Search for the cell housing the specified text and yield its [x, y] center coordinate. 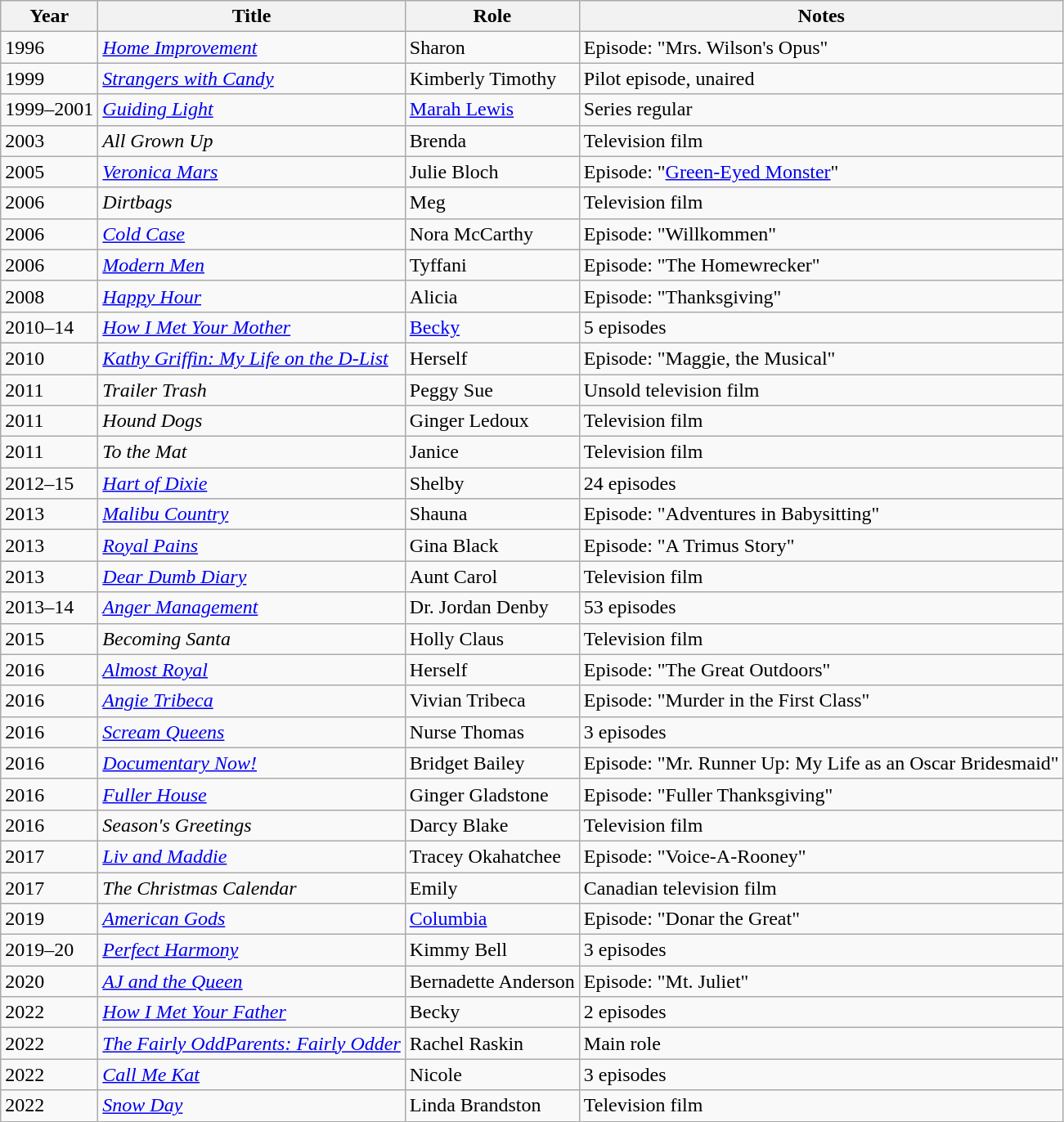
Trailer Trash [252, 390]
2 episodes [821, 1012]
Episode: "Mrs. Wilson's Opus" [821, 47]
Royal Pains [252, 545]
Ginger Ledoux [492, 421]
24 episodes [821, 483]
Dr. Jordan Denby [492, 608]
To the Mat [252, 452]
Kimberly Timothy [492, 79]
All Grown Up [252, 141]
Episode: "Voice-A-Rooney" [821, 856]
2010–14 [49, 327]
Liv and Maddie [252, 856]
2012–15 [49, 483]
2019 [49, 919]
Episode: "The Homewrecker" [821, 265]
2003 [49, 141]
Pilot episode, unaired [821, 79]
Marah Lewis [492, 110]
Bernadette Anderson [492, 981]
2005 [49, 172]
Linda Brandston [492, 1106]
Janice [492, 452]
2015 [49, 639]
5 episodes [821, 327]
1999–2001 [49, 110]
Julie Bloch [492, 172]
Strangers with Candy [252, 79]
Role [492, 16]
Call Me Kat [252, 1075]
Unsold television film [821, 390]
2020 [49, 981]
Year [49, 16]
Snow Day [252, 1106]
Episode: "Mt. Juliet" [821, 981]
Episode: "Maggie, the Musical" [821, 358]
Kimmy Bell [492, 950]
Episode: "Green-Eyed Monster" [821, 172]
Fuller House [252, 794]
Documentary Now! [252, 763]
Malibu Country [252, 514]
Nora McCarthy [492, 234]
Darcy Blake [492, 825]
Alicia [492, 296]
1999 [49, 79]
How I Met Your Mother [252, 327]
Happy Hour [252, 296]
Episode: "Adventures in Babysitting" [821, 514]
Guiding Light [252, 110]
Meg [492, 203]
Episode: "Thanksgiving" [821, 296]
Episode: "Donar the Great" [821, 919]
The Christmas Calendar [252, 887]
Becoming Santa [252, 639]
The Fairly OddParents: Fairly Odder [252, 1043]
Vivian Tribeca [492, 701]
AJ and the Queen [252, 981]
Episode: "Mr. Runner Up: My Life as an Oscar Bridesmaid" [821, 763]
Episode: "The Great Outdoors" [821, 670]
Aunt Carol [492, 577]
Anger Management [252, 608]
Series regular [821, 110]
Kathy Griffin: My Life on the D-List [252, 358]
Nurse Thomas [492, 732]
Peggy Sue [492, 390]
2019–20 [49, 950]
Hart of Dixie [252, 483]
Sharon [492, 47]
Emily [492, 887]
Cold Case [252, 234]
Tyffani [492, 265]
Title [252, 16]
Perfect Harmony [252, 950]
2013–14 [49, 608]
Canadian television film [821, 887]
How I Met Your Father [252, 1012]
Episode: "Murder in the First Class" [821, 701]
1996 [49, 47]
Holly Claus [492, 639]
Home Improvement [252, 47]
Ginger Gladstone [492, 794]
Brenda [492, 141]
Episode: "Willkommen" [821, 234]
Season's Greetings [252, 825]
Notes [821, 16]
Angie Tribeca [252, 701]
Hound Dogs [252, 421]
Episode: "A Trimus Story" [821, 545]
Dirtbags [252, 203]
Almost Royal [252, 670]
2008 [49, 296]
Scream Queens [252, 732]
Episode: "Fuller Thanksgiving" [821, 794]
Columbia [492, 919]
Nicole [492, 1075]
Tracey Okahatchee [492, 856]
Gina Black [492, 545]
Shauna [492, 514]
53 episodes [821, 608]
American Gods [252, 919]
Modern Men [252, 265]
2010 [49, 358]
Veronica Mars [252, 172]
Dear Dumb Diary [252, 577]
Shelby [492, 483]
Rachel Raskin [492, 1043]
Bridget Bailey [492, 763]
Main role [821, 1043]
